Output the (x, y) coordinate of the center of the cell containing the given text.  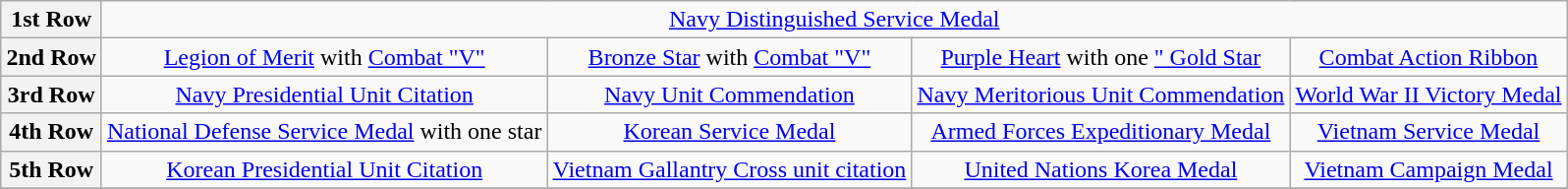
Armed Forces Expeditionary Medal (1100, 132)
3rd Row (51, 94)
Korean Presidential Unit Citation (324, 169)
Navy Distinguished Service Medal (834, 20)
Bronze Star with Combat "V" (729, 57)
Korean Service Medal (729, 132)
Legion of Merit with Combat "V" (324, 57)
4th Row (51, 132)
5th Row (51, 169)
Purple Heart with one " Gold Star (1100, 57)
Navy Unit Commendation (729, 94)
1st Row (51, 20)
National Defense Service Medal with one star (324, 132)
Navy Meritorious Unit Commendation (1100, 94)
United Nations Korea Medal (1100, 169)
Vietnam Campaign Medal (1428, 169)
World War II Victory Medal (1428, 94)
Vietnam Gallantry Cross unit citation (729, 169)
Combat Action Ribbon (1428, 57)
Vietnam Service Medal (1428, 132)
2nd Row (51, 57)
Navy Presidential Unit Citation (324, 94)
